Detect which cell encompasses the target text, then output its [x, y] center coordinate. 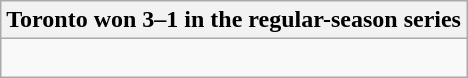
Toronto won 3–1 in the regular-season series [234, 20]
